Determine the (X, Y) coordinate at the center of the cell enclosing the given text.  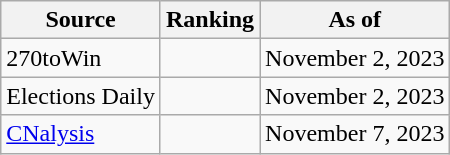
Elections Daily (81, 96)
Ranking (210, 20)
As of (355, 20)
270toWin (81, 58)
Source (81, 20)
November 7, 2023 (355, 134)
CNalysis (81, 134)
